Pinpoint the cell where the given text exists, returning its [x, y] midpoint coordinate. 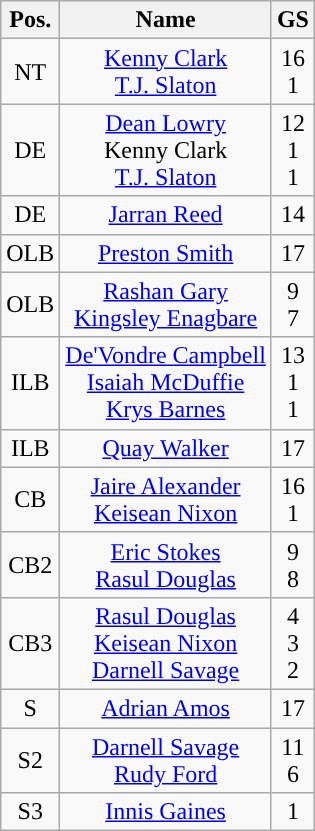
14 [292, 215]
98 [292, 564]
Jarran Reed [166, 215]
Quay Walker [166, 448]
1211 [292, 150]
S3 [30, 812]
Name [166, 20]
GS [292, 20]
Jaire AlexanderKeisean Nixon [166, 500]
Rashan GaryKingsley Enagbare [166, 304]
Pos. [30, 20]
432 [292, 643]
Rasul DouglasKeisean NixonDarnell Savage [166, 643]
Dean LowryKenny ClarkT.J. Slaton [166, 150]
1 [292, 812]
S2 [30, 760]
Eric StokesRasul Douglas [166, 564]
CB2 [30, 564]
Darnell SavageRudy Ford [166, 760]
1311 [292, 383]
Adrian Amos [166, 708]
Preston Smith [166, 253]
Innis Gaines [166, 812]
De'Vondre CampbellIsaiah McDuffieKrys Barnes [166, 383]
S [30, 708]
CB [30, 500]
97 [292, 304]
116 [292, 760]
Kenny ClarkT.J. Slaton [166, 72]
CB3 [30, 643]
NT [30, 72]
